Search for the cell housing the specified text and yield its (x, y) center coordinate. 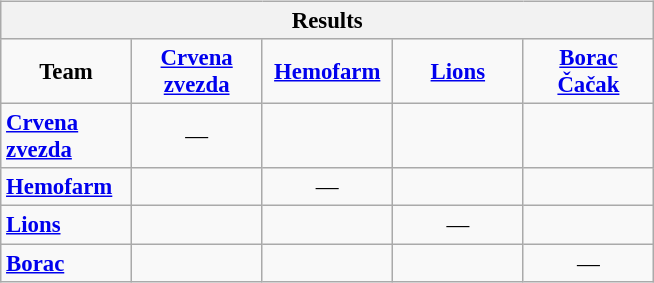
Team (66, 72)
Results (328, 21)
Borac (66, 263)
Borac Čačak (588, 72)
